Extract the [x, y] coordinate from the center of the cell holding the provided text.  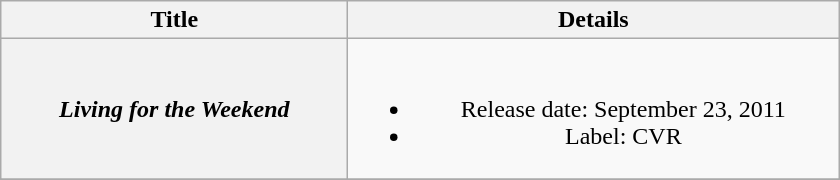
Title [174, 20]
Release date: September 23, 2011Label: CVR [594, 109]
Details [594, 20]
Living for the Weekend [174, 109]
